Output the (X, Y) coordinate of the center of the cell containing the given text.  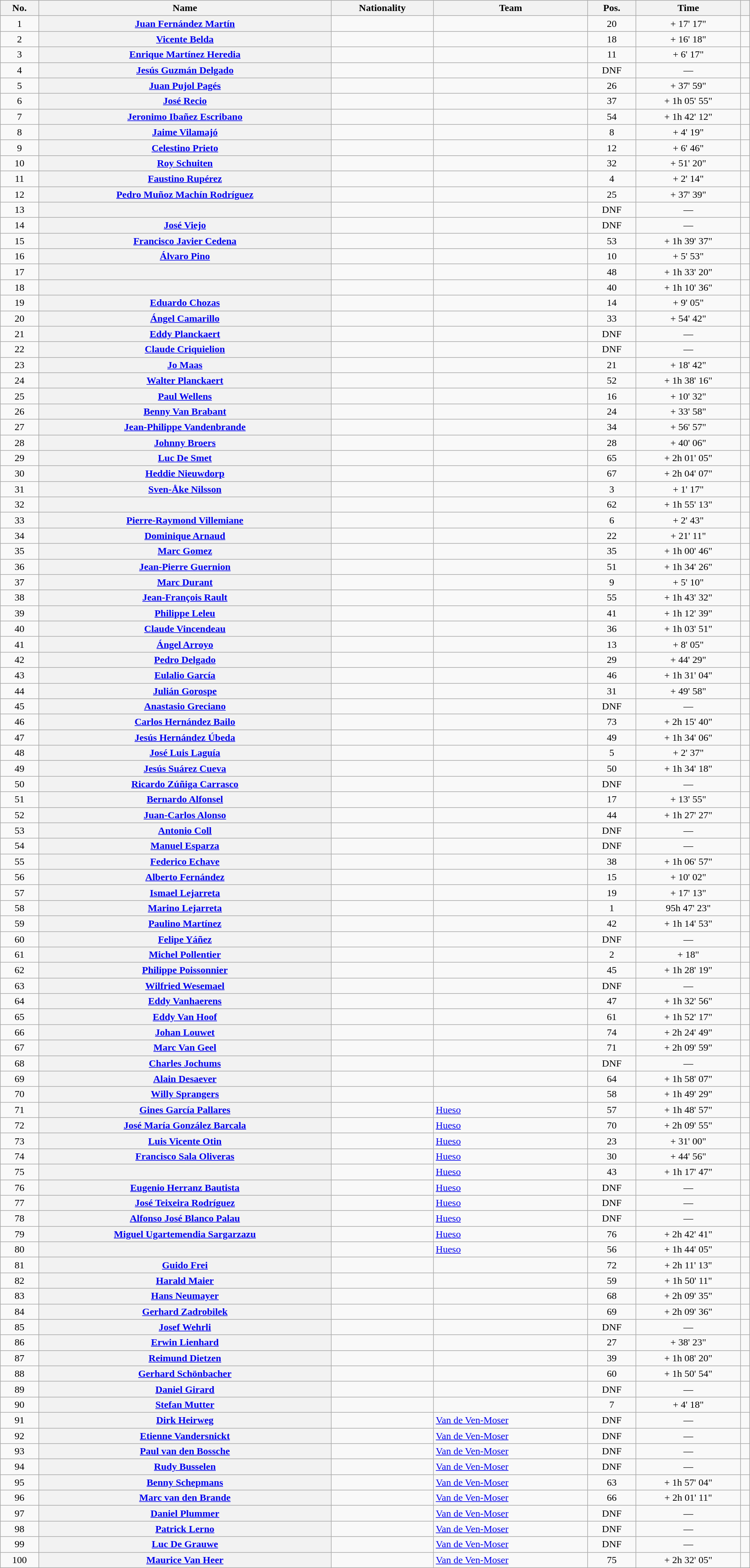
Pedro Delgado (185, 660)
+ 2h 01' 11" (688, 1498)
Stefan Mutter (185, 1405)
Alain Desaever (185, 1079)
+ 4' 19" (688, 132)
Carlos Hernández Bailo (185, 722)
Walter Planckaert (185, 380)
95 (20, 1482)
+ 1h 39' 37" (688, 241)
95h 47' 23" (688, 908)
+ 54' 42" (688, 318)
+ 18' 42" (688, 365)
+ 1h 00' 46" (688, 551)
Miguel Ugartemendia Sargarzazu (185, 1234)
Philippe Leleu (185, 613)
Benny Schepmans (185, 1482)
Marc Gomez (185, 551)
94 (20, 1467)
+ 2h 01' 05" (688, 458)
+ 1' 17" (688, 489)
Francisco Javier Cedena (185, 241)
Marc van den Brande (185, 1498)
Jo Maas (185, 365)
Claude Criquielion (185, 349)
Eddy Planckaert (185, 334)
Team (511, 8)
Paul van den Bossche (185, 1451)
77 (20, 1203)
+ 1h 14' 53" (688, 923)
+ 2h 11' 13" (688, 1265)
Celestino Prieto (185, 148)
+ 17' 13" (688, 892)
Juan Pujol Pagés (185, 86)
96 (20, 1498)
Dirk Heirweg (185, 1420)
+ 2' 37" (688, 753)
Luis Vicente Otin (185, 1141)
+ 8' 05" (688, 644)
+ 6' 17" (688, 55)
Paulino Martínez (185, 923)
Maurice Van Heer (185, 1560)
+ 56' 57" (688, 427)
+ 6' 46" (688, 148)
Juan-Carlos Alonso (185, 815)
87 (20, 1358)
José Recio (185, 101)
+ 1h 34' 26" (688, 567)
Francisco Sala Oliveras (185, 1156)
Vicente Belda (185, 39)
+ 40' 06" (688, 442)
Johan Louwet (185, 1032)
Jean-François Rault (185, 598)
Erwin Lienhard (185, 1343)
91 (20, 1420)
Bernardo Alfonsel (185, 799)
+ 1h 57' 04" (688, 1482)
+ 2h 24' 49" (688, 1032)
+ 31' 00" (688, 1141)
+ 1h 38' 16" (688, 380)
+ 4' 18" (688, 1405)
+ 17' 17" (688, 24)
Ángel Camarillo (185, 318)
Gerhard Schönbacher (185, 1374)
Faustino Rupérez (185, 179)
Reimund Dietzen (185, 1358)
81 (20, 1265)
+ 1h 06' 57" (688, 861)
93 (20, 1451)
+ 1h 48' 57" (688, 1110)
+ 1h 34' 06" (688, 738)
Daniel Plummer (185, 1513)
+ 13' 55" (688, 799)
Antonio Coll (185, 830)
+ 51' 20" (688, 163)
Wilfried Wesemael (185, 986)
+ 2h 15' 40" (688, 722)
+ 1h 10' 36" (688, 287)
Guido Frei (185, 1265)
+ 1h 34' 18" (688, 769)
Johnny Broers (185, 442)
Manuel Esparza (185, 846)
+ 1h 43' 32" (688, 598)
Marino Lejarreta (185, 908)
Hans Neumayer (185, 1296)
Marc Durant (185, 582)
+ 1h 33' 20" (688, 272)
Marc Van Geel (185, 1048)
José Teixeira Rodríguez (185, 1203)
+ 1h 08' 20" (688, 1358)
Ricardo Zúñiga Carrasco (185, 784)
89 (20, 1389)
+ 18" (688, 955)
+ 2h 09' 55" (688, 1125)
+ 2h 09' 36" (688, 1312)
+ 2h 09' 59" (688, 1048)
Alberto Fernández (185, 877)
Willy Sprangers (185, 1094)
+ 37' 39" (688, 194)
+ 5' 53" (688, 256)
+ 38' 23" (688, 1343)
Time (688, 8)
Harald Maier (185, 1281)
+ 49' 58" (688, 691)
+ 1h 50' 11" (688, 1281)
Charles Jochums (185, 1063)
+ 1h 27' 27" (688, 815)
Federico Echave (185, 861)
Dominique Arnaud (185, 536)
90 (20, 1405)
Jesús Guzmán Delgado (185, 70)
+ 2h 04' 07" (688, 474)
Benny Van Brabant (185, 411)
Jesús Hernández Úbeda (185, 738)
Michel Pollentier (185, 955)
Luc De Grauwe (185, 1544)
Julián Gorospe (185, 691)
84 (20, 1312)
+ 1h 49' 29" (688, 1094)
Eduardo Chozas (185, 303)
Pedro Muñoz Machín Rodríguez (185, 194)
88 (20, 1374)
+ 2h 09' 35" (688, 1296)
80 (20, 1250)
79 (20, 1234)
83 (20, 1296)
Eugenio Herranz Bautista (185, 1188)
Sven-Åke Nilsson (185, 489)
Gerhard Zadrobilek (185, 1312)
José María González Barcala (185, 1125)
86 (20, 1343)
+ 9' 05" (688, 303)
Ángel Arroyo (185, 644)
Alfonso José Blanco Palau (185, 1219)
José Luis Laguía (185, 753)
+ 2' 43" (688, 520)
Philippe Poissonnier (185, 970)
Roy Schuiten (185, 163)
+ 37' 59" (688, 86)
Felipe Yáñez (185, 939)
+ 44' 56" (688, 1156)
+ 16' 18" (688, 39)
+ 1h 42' 12" (688, 117)
99 (20, 1544)
Eulalio García (185, 675)
Jaime Vilamajó (185, 132)
Álvaro Pino (185, 256)
Josef Wehrli (185, 1327)
Pos. (612, 8)
97 (20, 1513)
Patrick Lerno (185, 1529)
No. (20, 8)
Rudy Busselen (185, 1467)
+ 1h 50' 54" (688, 1374)
Jeronimo Ibañez Escribano (185, 117)
Jean-Philippe Vandenbrande (185, 427)
85 (20, 1327)
Juan Fernández Martín (185, 24)
Claude Vincendeau (185, 629)
+ 1h 28' 19" (688, 970)
+ 44' 29" (688, 660)
José Viejo (185, 225)
+ 1h 31' 04" (688, 675)
Paul Wellens (185, 396)
+ 2h 42' 41" (688, 1234)
+ 1h 44' 05" (688, 1250)
Daniel Girard (185, 1389)
Ismael Lejarreta (185, 892)
+ 1h 03' 51" (688, 629)
Etienne Vandersnickt (185, 1435)
Anastasio Greciano (185, 707)
+ 1h 58' 07" (688, 1079)
Enrique Martínez Heredia (185, 55)
+ 1h 52' 17" (688, 1017)
Pierre-Raymond Villemiane (185, 520)
82 (20, 1281)
+ 1h 55' 13" (688, 505)
Luc De Smet (185, 458)
Eddy Vanhaerens (185, 1001)
+ 10' 32" (688, 396)
+ 33' 58" (688, 411)
78 (20, 1219)
+ 1h 12' 39" (688, 613)
Heddie Nieuwdorp (185, 474)
98 (20, 1529)
Gines García Pallares (185, 1110)
Eddy Van Hoof (185, 1017)
+ 10' 02" (688, 877)
Jesús Suárez Cueva (185, 769)
+ 2h 32' 05" (688, 1560)
+ 5' 10" (688, 582)
92 (20, 1435)
+ 2' 14" (688, 179)
+ 1h 05' 55" (688, 101)
+ 21' 11" (688, 536)
+ 1h 32' 56" (688, 1001)
Name (185, 8)
100 (20, 1560)
Jean-Pierre Guernion (185, 567)
+ 1h 17' 47" (688, 1172)
Nationality (383, 8)
